Provide the (x, y) coordinate of the cell's center where the given text is located.  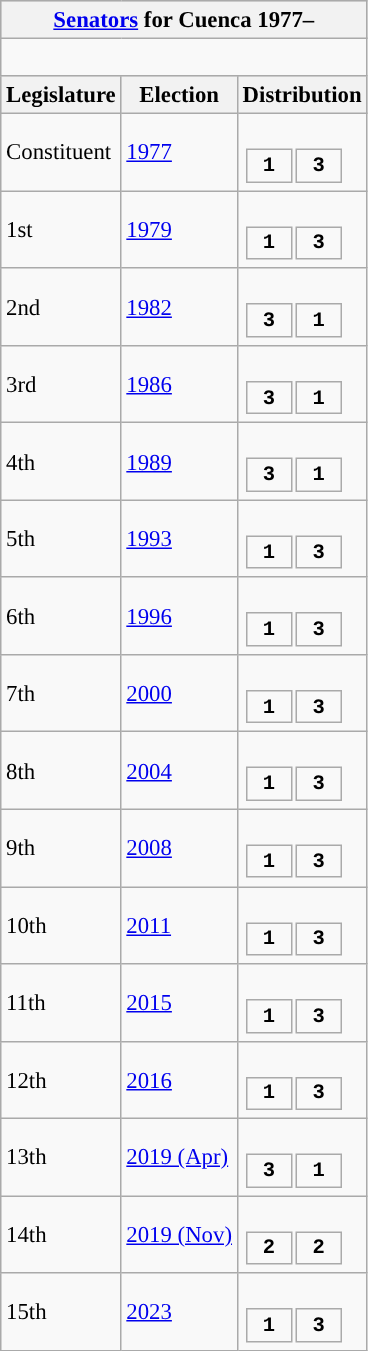
Senators for Cuenca 1977– (184, 20)
8th (61, 770)
2019 (Apr) (179, 1158)
11th (61, 1002)
14th (61, 1234)
Legislature (61, 95)
10th (61, 926)
7th (61, 694)
1989 (179, 462)
Constituent (61, 152)
2 2 (302, 1234)
1993 (179, 538)
1986 (179, 384)
2nd (61, 306)
Distribution (302, 95)
12th (61, 1080)
Election (179, 95)
2023 (179, 1312)
1977 (179, 152)
13th (61, 1158)
1982 (179, 306)
1979 (179, 230)
5th (61, 538)
3rd (61, 384)
4th (61, 462)
6th (61, 616)
2000 (179, 694)
15th (61, 1312)
9th (61, 848)
1996 (179, 616)
1st (61, 230)
2004 (179, 770)
2019 (Nov) (179, 1234)
2015 (179, 1002)
2011 (179, 926)
2016 (179, 1080)
2008 (179, 848)
